Identify which cell holds the provided text, then report its [X, Y] central coordinate. 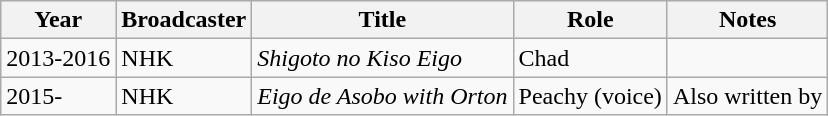
Title [382, 20]
Chad [590, 58]
2013-2016 [58, 58]
Shigoto no Kiso Eigo [382, 58]
2015- [58, 96]
Notes [747, 20]
Year [58, 20]
Role [590, 20]
Also written by [747, 96]
Eigo de Asobo with Orton [382, 96]
Peachy (voice) [590, 96]
Broadcaster [184, 20]
